Output the (x, y) coordinate of the center of the cell containing the given text.  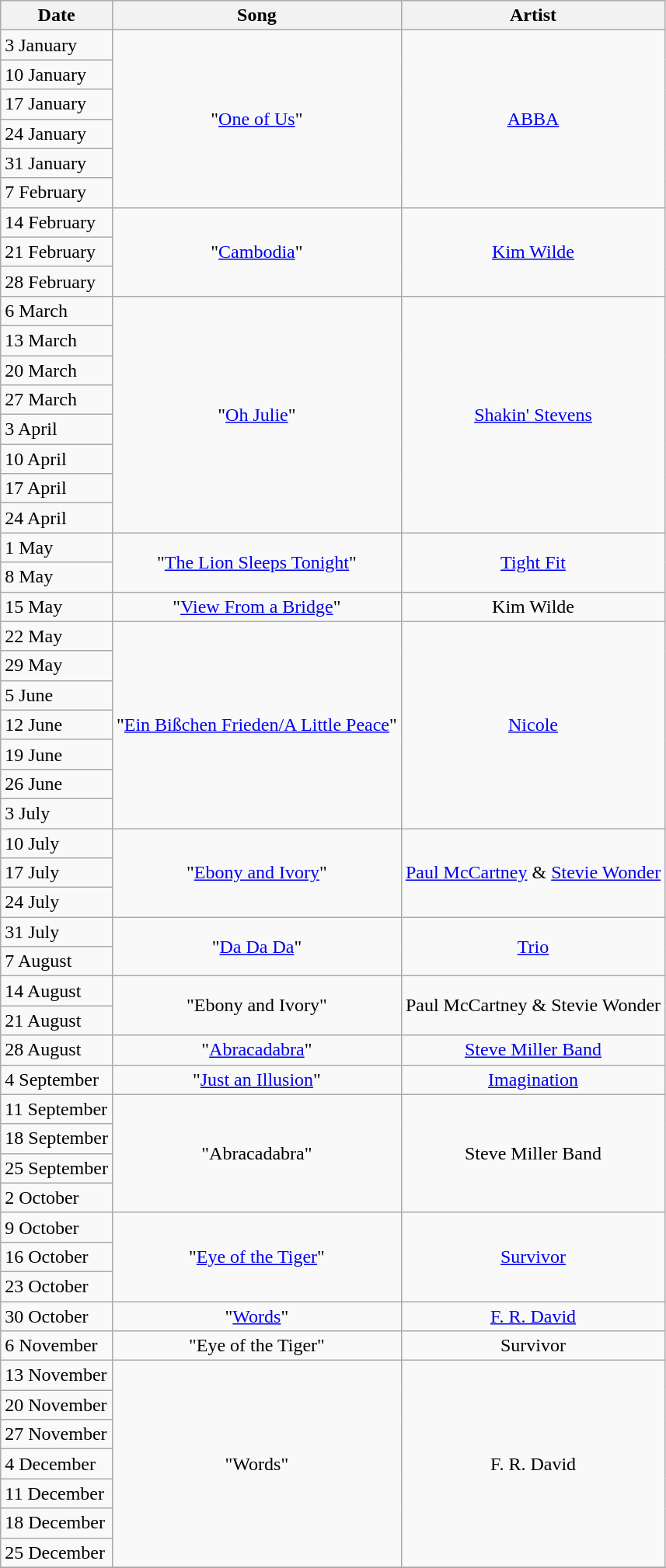
19 June (57, 754)
10 July (57, 843)
"The Lion Sleeps Tonight" (256, 562)
29 May (57, 666)
7 August (57, 961)
15 May (57, 607)
28 February (57, 281)
24 July (57, 902)
Nicole (533, 725)
31 January (57, 163)
12 June (57, 725)
21 February (57, 252)
5 June (57, 695)
17 April (57, 488)
20 November (57, 1405)
"Ein Bißchen Frieden/A Little Peace" (256, 725)
9 October (57, 1227)
Shakin' Stevens (533, 414)
14 August (57, 991)
27 March (57, 400)
23 October (57, 1286)
17 July (57, 873)
"Just an Illusion" (256, 1080)
3 January (57, 45)
26 June (57, 784)
10 January (57, 75)
4 December (57, 1464)
"Cambodia" (256, 252)
7 February (57, 193)
3 April (57, 429)
21 August (57, 1020)
17 January (57, 104)
2 October (57, 1198)
6 November (57, 1346)
24 January (57, 134)
30 October (57, 1316)
Artist (533, 16)
28 August (57, 1050)
11 December (57, 1493)
"Oh Julie" (256, 414)
18 December (57, 1523)
25 September (57, 1168)
27 November (57, 1434)
3 July (57, 813)
1 May (57, 548)
"Da Da Da" (256, 947)
Trio (533, 947)
20 March (57, 370)
Date (57, 16)
14 February (57, 222)
13 November (57, 1375)
31 July (57, 932)
16 October (57, 1257)
Imagination (533, 1080)
6 March (57, 311)
Tight Fit (533, 562)
ABBA (533, 119)
10 April (57, 459)
24 April (57, 518)
25 December (57, 1552)
"One of Us" (256, 119)
4 September (57, 1080)
13 March (57, 340)
11 September (57, 1109)
8 May (57, 577)
18 September (57, 1139)
22 May (57, 636)
Song (256, 16)
"View From a Bridge" (256, 607)
